Pinpoint the cell where the given text exists, returning its (x, y) midpoint coordinate. 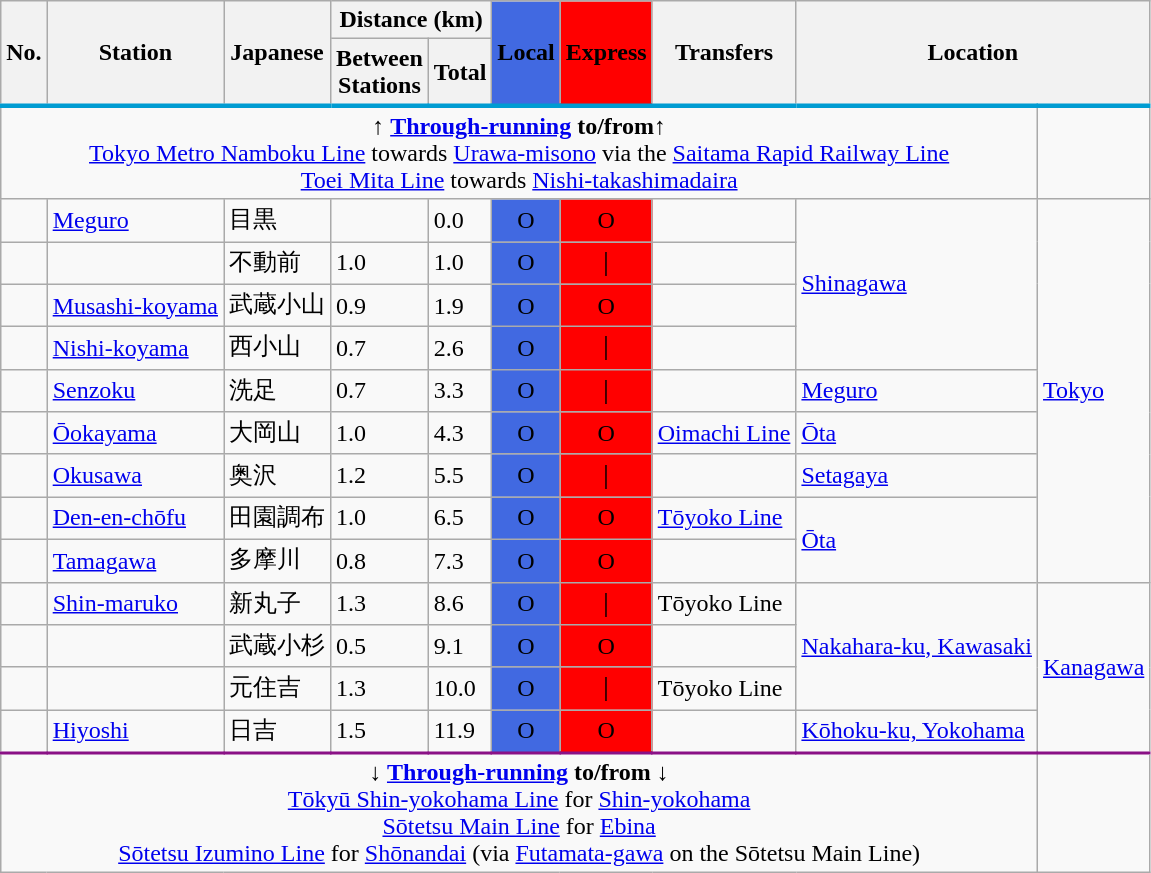
0.5 (380, 646)
5.5 (460, 476)
Local (526, 54)
Nakahara-ku, Kawasaki (917, 646)
2.6 (460, 348)
多摩川 (278, 560)
Distance (km) (412, 20)
洗足 (278, 390)
Kanagawa (1094, 668)
田園調布 (278, 518)
1.2 (380, 476)
Hiyoshi (135, 732)
Tokyo (1094, 390)
1.9 (460, 306)
Okusawa (135, 476)
11.9 (460, 732)
新丸子 (278, 604)
1.5 (380, 732)
Oimachi Line (724, 434)
Musashi-koyama (135, 306)
↑ Through-running to/from↑Tokyo Metro Namboku Line towards Urawa-misono via the Saitama Rapid Railway LineToei Mita Line towards Nishi-takashimadaira (520, 152)
Den-en-chōfu (135, 518)
Transfers (724, 54)
Shinagawa (917, 284)
No. (24, 54)
Japanese (278, 54)
6.5 (460, 518)
大岡山 (278, 434)
Tamagawa (135, 560)
Total (460, 72)
Shin-maruko (135, 604)
3.3 (460, 390)
奥沢 (278, 476)
不動前 (278, 264)
武蔵小杉 (278, 646)
Ōokayama (135, 434)
目黒 (278, 220)
武蔵小山 (278, 306)
10.0 (460, 688)
Station (135, 54)
BetweenStations (380, 72)
0.0 (460, 220)
Nishi-koyama (135, 348)
Express (606, 54)
日吉 (278, 732)
9.1 (460, 646)
元住吉 (278, 688)
0.9 (380, 306)
8.6 (460, 604)
Senzoku (135, 390)
7.3 (460, 560)
0.8 (380, 560)
西小山 (278, 348)
Kōhoku-ku, Yokohama (917, 732)
4.3 (460, 434)
Location (973, 54)
Setagaya (917, 476)
